Capture the cell that displays the provided text and extract its [X, Y] central coordinate. 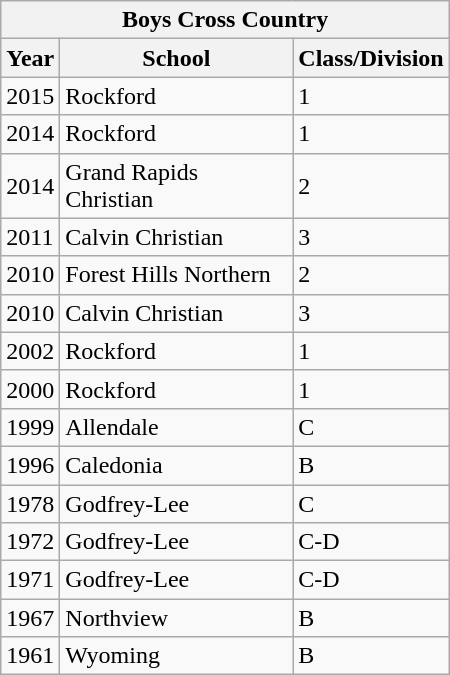
Year [30, 58]
Class/Division [371, 58]
Caledonia [176, 465]
1996 [30, 465]
School [176, 58]
Allendale [176, 427]
1961 [30, 656]
Wyoming [176, 656]
2015 [30, 96]
Boys Cross Country [225, 20]
2000 [30, 389]
Grand Rapids Christian [176, 186]
1999 [30, 427]
1978 [30, 503]
Northview [176, 618]
1972 [30, 542]
2011 [30, 237]
1971 [30, 580]
1967 [30, 618]
2002 [30, 351]
Forest Hills Northern [176, 275]
